From the cell containing the given text, extract its center point as (X, Y) coordinate. 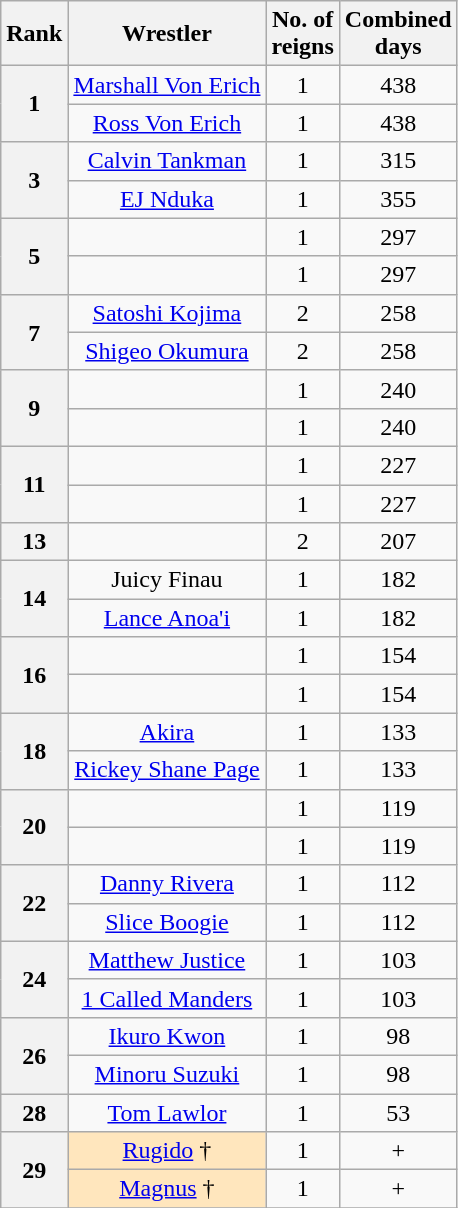
29 (34, 1170)
Lance Anoa'i (167, 618)
Danny Rivera (167, 884)
Minoru Suzuki (167, 1074)
22 (34, 903)
Shigeo Okumura (167, 351)
355 (398, 199)
14 (34, 599)
24 (34, 979)
11 (34, 484)
5 (34, 256)
20 (34, 827)
Slice Boogie (167, 922)
1 Called Manders (167, 998)
Rank (34, 34)
Tom Lawlor (167, 1113)
Akira (167, 732)
Ross Von Erich (167, 123)
Juicy Finau (167, 580)
26 (34, 1055)
7 (34, 332)
16 (34, 675)
Magnus † (167, 1189)
53 (398, 1113)
Satoshi Kojima (167, 313)
Matthew Justice (167, 960)
Combineddays (398, 34)
9 (34, 408)
Rugido † (167, 1151)
Ikuro Kwon (167, 1036)
Calvin Tankman (167, 161)
Marshall Von Erich (167, 85)
28 (34, 1113)
315 (398, 161)
3 (34, 180)
13 (34, 542)
18 (34, 751)
No. ofreigns (302, 34)
Wrestler (167, 34)
EJ Nduka (167, 199)
Rickey Shane Page (167, 770)
207 (398, 542)
